Search for the cell housing the specified text and yield its (X, Y) center coordinate. 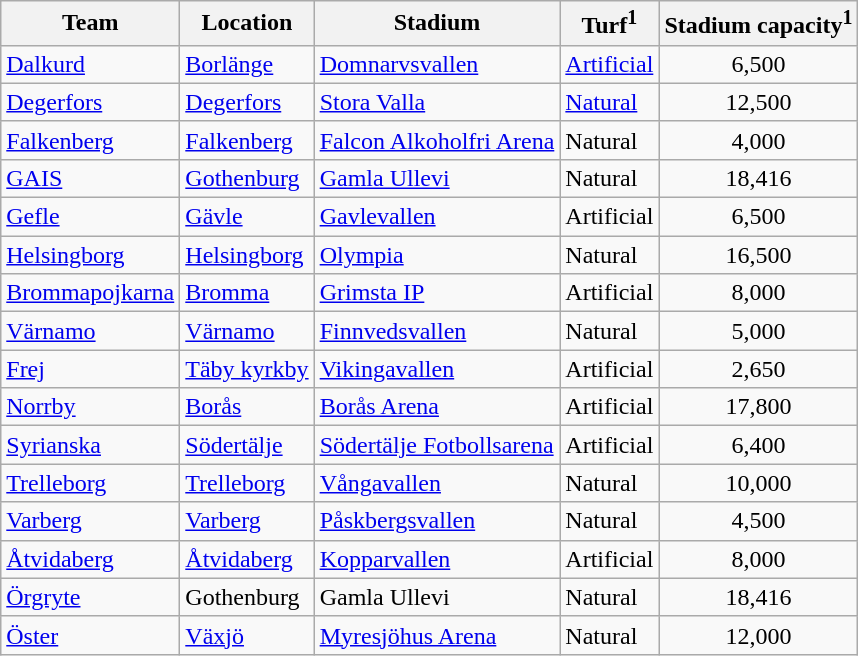
Vikingavallen (437, 369)
2,650 (758, 369)
Öster (90, 635)
6,400 (758, 445)
Täby kyrkby (247, 369)
Vångavallen (437, 483)
12,500 (758, 102)
Turf1 (610, 24)
Stora Valla (437, 102)
Olympia (437, 255)
Syrianska (90, 445)
4,500 (758, 521)
Borås Arena (437, 407)
4,000 (758, 140)
16,500 (758, 255)
Domnarvsvallen (437, 64)
Brommapojkarna (90, 293)
Södertälje (247, 445)
Bromma (247, 293)
Borlänge (247, 64)
Påskbergsvallen (437, 521)
Team (90, 24)
Grimsta IP (437, 293)
Stadium (437, 24)
10,000 (758, 483)
Gavlevallen (437, 217)
Norrby (90, 407)
12,000 (758, 635)
Location (247, 24)
Frej (90, 369)
Stadium capacity1 (758, 24)
Örgryte (90, 597)
5,000 (758, 331)
Gävle (247, 217)
GAIS (90, 178)
Dalkurd (90, 64)
Borås (247, 407)
Finnvedsvallen (437, 331)
17,800 (758, 407)
Växjö (247, 635)
Myresjöhus Arena (437, 635)
Falcon Alkoholfri Arena (437, 140)
Södertälje Fotbollsarena (437, 445)
Kopparvallen (437, 559)
Gefle (90, 217)
